Search for the cell housing the specified text and yield its [x, y] center coordinate. 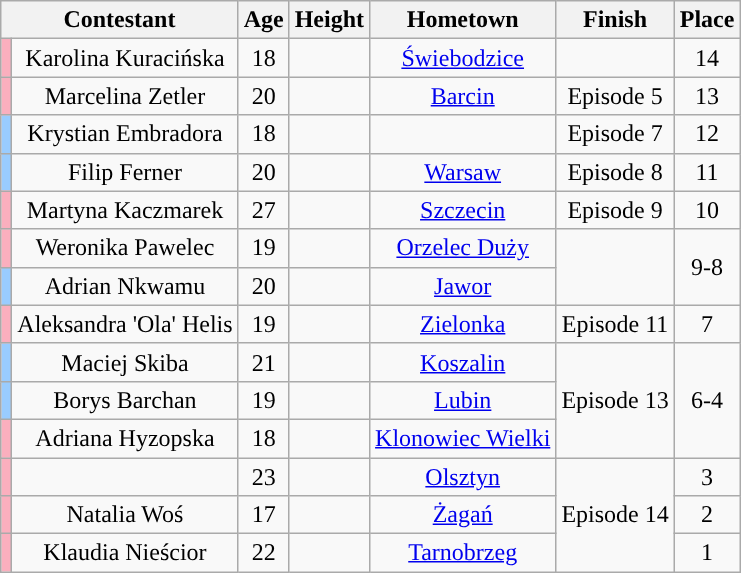
11 [707, 172]
Krystian Embradora [125, 134]
Episode 5 [615, 96]
Barcin [463, 96]
Olsztyn [463, 477]
Świebodzice [463, 58]
Height [329, 20]
Weronika Pawelec [125, 248]
Koszalin [463, 362]
Borys Barchan [125, 400]
13 [707, 96]
2 [707, 515]
12 [707, 134]
Age [264, 20]
Warsaw [463, 172]
Szczecin [463, 210]
22 [264, 553]
Tarnobrzeg [463, 553]
Lubin [463, 400]
3 [707, 477]
Natalia Woś [125, 515]
23 [264, 477]
Martyna Kaczmarek [125, 210]
Klaudia Nieścior [125, 553]
Orzelec Duży [463, 248]
Contestant [120, 20]
1 [707, 553]
Episode 11 [615, 324]
Marcelina Zetler [125, 96]
9-8 [707, 267]
Episode 14 [615, 515]
Episode 9 [615, 210]
Episode 13 [615, 400]
Hometown [463, 20]
Adrian Nkwamu [125, 286]
Episode 7 [615, 134]
21 [264, 362]
Klonowiec Wielki [463, 438]
Karolina Kuracińska [125, 58]
10 [707, 210]
Adriana Hyzopska [125, 438]
7 [707, 324]
6-4 [707, 400]
27 [264, 210]
Finish [615, 20]
Episode 8 [615, 172]
17 [264, 515]
Place [707, 20]
Maciej Skiba [125, 362]
Filip Ferner [125, 172]
14 [707, 58]
Żagań [463, 515]
Jawor [463, 286]
Aleksandra 'Ola' Helis [125, 324]
Zielonka [463, 324]
